Return the [X, Y] coordinate for the center point of the cell that contains the specified text.  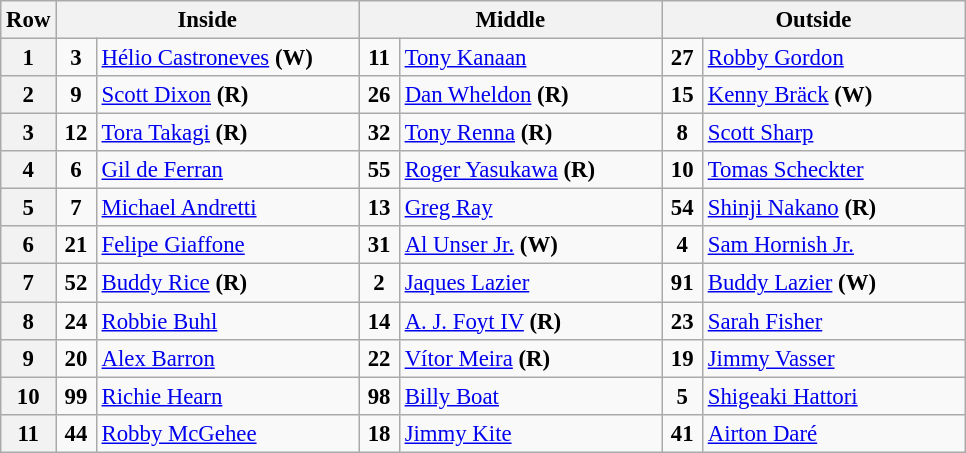
Jimmy Kite [530, 433]
Buddy Rice (R) [227, 283]
55 [380, 170]
21 [76, 245]
13 [380, 208]
Robby Gordon [833, 58]
Hélio Castroneves (W) [227, 58]
Sarah Fisher [833, 321]
Airton Daré [833, 433]
Inside [208, 20]
1 [28, 58]
Billy Boat [530, 396]
22 [380, 358]
27 [682, 58]
Outside [814, 20]
Tora Takagi (R) [227, 133]
31 [380, 245]
Robbie Buhl [227, 321]
14 [380, 321]
Michael Andretti [227, 208]
Tony Renna (R) [530, 133]
Felipe Giaffone [227, 245]
32 [380, 133]
Scott Sharp [833, 133]
Tony Kanaan [530, 58]
12 [76, 133]
Dan Wheldon (R) [530, 95]
Al Unser Jr. (W) [530, 245]
54 [682, 208]
52 [76, 283]
Row [28, 20]
41 [682, 433]
Jimmy Vasser [833, 358]
Sam Hornish Jr. [833, 245]
20 [76, 358]
Greg Ray [530, 208]
A. J. Foyt IV (R) [530, 321]
26 [380, 95]
91 [682, 283]
98 [380, 396]
Shinji Nakano (R) [833, 208]
Robby McGehee [227, 433]
Scott Dixon (R) [227, 95]
Buddy Lazier (W) [833, 283]
Jaques Lazier [530, 283]
24 [76, 321]
Middle [510, 20]
23 [682, 321]
Shigeaki Hattori [833, 396]
Vítor Meira (R) [530, 358]
Roger Yasukawa (R) [530, 170]
44 [76, 433]
19 [682, 358]
Tomas Scheckter [833, 170]
Alex Barron [227, 358]
Gil de Ferran [227, 170]
Kenny Bräck (W) [833, 95]
Richie Hearn [227, 396]
99 [76, 396]
18 [380, 433]
15 [682, 95]
